Locate the cell with the specified text and output its [x, y] center coordinate. 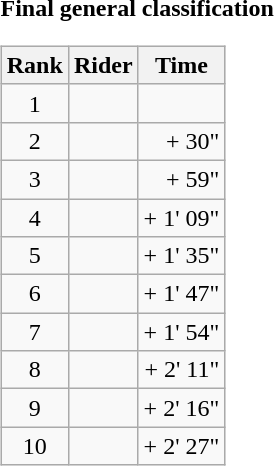
+ 2' 11" [182, 370]
6 [34, 294]
+ 1' 47" [182, 294]
10 [34, 446]
5 [34, 256]
+ 2' 16" [182, 408]
+ 59" [182, 179]
Rank [34, 65]
Time [182, 65]
+ 30" [182, 141]
+ 2' 27" [182, 446]
2 [34, 141]
9 [34, 408]
+ 1' 09" [182, 217]
+ 1' 35" [182, 256]
Rider [103, 65]
7 [34, 332]
4 [34, 217]
8 [34, 370]
1 [34, 103]
3 [34, 179]
+ 1' 54" [182, 332]
